Extract the [x, y] coordinate from the center of the cell holding the provided text.  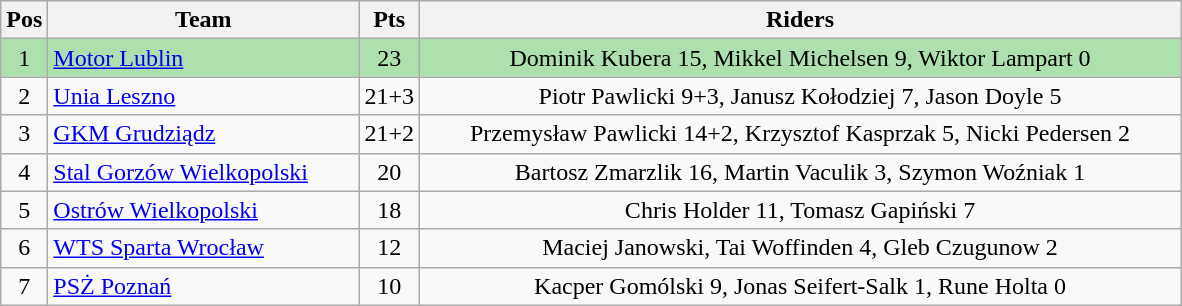
Motor Lublin [204, 58]
23 [390, 58]
1 [24, 58]
7 [24, 286]
21+3 [390, 96]
6 [24, 248]
2 [24, 96]
PSŻ Poznań [204, 286]
5 [24, 210]
Chris Holder 11, Tomasz Gapiński 7 [800, 210]
Piotr Pawlicki 9+3, Janusz Kołodziej 7, Jason Doyle 5 [800, 96]
4 [24, 172]
Dominik Kubera 15, Mikkel Michelsen 9, Wiktor Lampart 0 [800, 58]
Pos [24, 20]
Team [204, 20]
GKM Grudziądz [204, 134]
Ostrów Wielkopolski [204, 210]
WTS Sparta Wrocław [204, 248]
3 [24, 134]
12 [390, 248]
Stal Gorzów Wielkopolski [204, 172]
Kacper Gomólski 9, Jonas Seifert-Salk 1, Rune Holta 0 [800, 286]
Pts [390, 20]
Maciej Janowski, Tai Woffinden 4, Gleb Czugunow 2 [800, 248]
20 [390, 172]
10 [390, 286]
21+2 [390, 134]
18 [390, 210]
Unia Leszno [204, 96]
Bartosz Zmarzlik 16, Martin Vaculik 3, Szymon Woźniak 1 [800, 172]
Riders [800, 20]
Przemysław Pawlicki 14+2, Krzysztof Kasprzak 5, Nicki Pedersen 2 [800, 134]
